Find where the given text appears and provide that cell's center as [X, Y] coordinate. 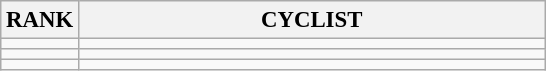
RANK [40, 20]
CYCLIST [312, 20]
